For the text-containing cell, return its midpoint in [x, y] coordinate format. 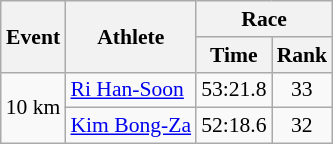
Event [34, 36]
52:18.6 [234, 126]
10 km [34, 108]
33 [302, 90]
Athlete [130, 36]
53:21.8 [234, 90]
Rank [302, 55]
Race [264, 19]
Ri Han-Soon [130, 90]
Kim Bong-Za [130, 126]
32 [302, 126]
Time [234, 55]
